Locate the cell with the specified text and output its (X, Y) center coordinate. 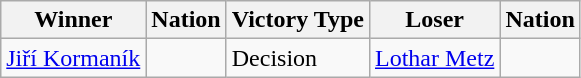
Victory Type (298, 20)
Jiří Kormaník (74, 58)
Decision (298, 58)
Loser (434, 20)
Winner (74, 20)
Lothar Metz (434, 58)
